Provide the (X, Y) coordinate of the cell's center where the given text is located.  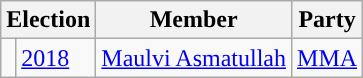
2018 (56, 58)
MMA (328, 58)
Election (48, 20)
Maulvi Asmatullah (194, 58)
Member (194, 20)
Party (328, 20)
